Pinpoint the cell where the given text exists, returning its [x, y] midpoint coordinate. 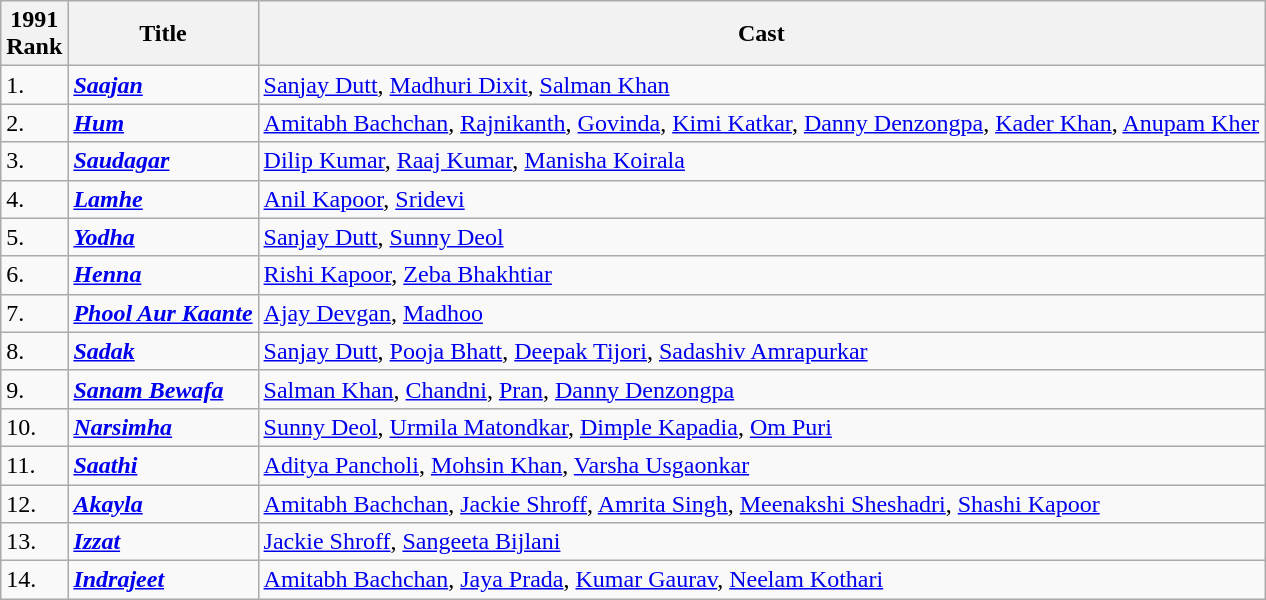
10. [34, 427]
Amitabh Bachchan, Jaya Prada, Kumar Gaurav, Neelam Kothari [762, 580]
9. [34, 389]
3. [34, 161]
Cast [762, 34]
Dilip Kumar, Raaj Kumar, Manisha Koirala [762, 161]
Saajan [163, 85]
Amitabh Bachchan, Jackie Shroff, Amrita Singh, Meenakshi Sheshadri, Shashi Kapoor [762, 503]
Jackie Shroff, Sangeeta Bijlani [762, 542]
Salman Khan, Chandni, Pran, Danny Denzongpa [762, 389]
Title [163, 34]
Akayla [163, 503]
4. [34, 199]
Hum [163, 123]
Izzat [163, 542]
Ajay Devgan, Madhoo [762, 313]
Saathi [163, 465]
Amitabh Bachchan, Rajnikanth, Govinda, Kimi Katkar, Danny Denzongpa, Kader Khan, Anupam Kher [762, 123]
12. [34, 503]
2. [34, 123]
6. [34, 275]
Saudagar [163, 161]
5. [34, 237]
Narsimha [163, 427]
Indrajeet [163, 580]
Sunny Deol, Urmila Matondkar, Dimple Kapadia, Om Puri [762, 427]
Sanam Bewafa [163, 389]
Rishi Kapoor, Zeba Bhakhtiar [762, 275]
Sanjay Dutt, Sunny Deol [762, 237]
11. [34, 465]
Sanjay Dutt, Pooja Bhatt, Deepak Tijori, Sadashiv Amrapurkar [762, 351]
7. [34, 313]
14. [34, 580]
13. [34, 542]
8. [34, 351]
Sadak [163, 351]
1. [34, 85]
Henna [163, 275]
1991Rank [34, 34]
Sanjay Dutt, Madhuri Dixit, Salman Khan [762, 85]
Aditya Pancholi, Mohsin Khan, Varsha Usgaonkar [762, 465]
Phool Aur Kaante [163, 313]
Anil Kapoor, Sridevi [762, 199]
Yodha [163, 237]
Lamhe [163, 199]
